Locate the cell with the specified text and output its [x, y] center coordinate. 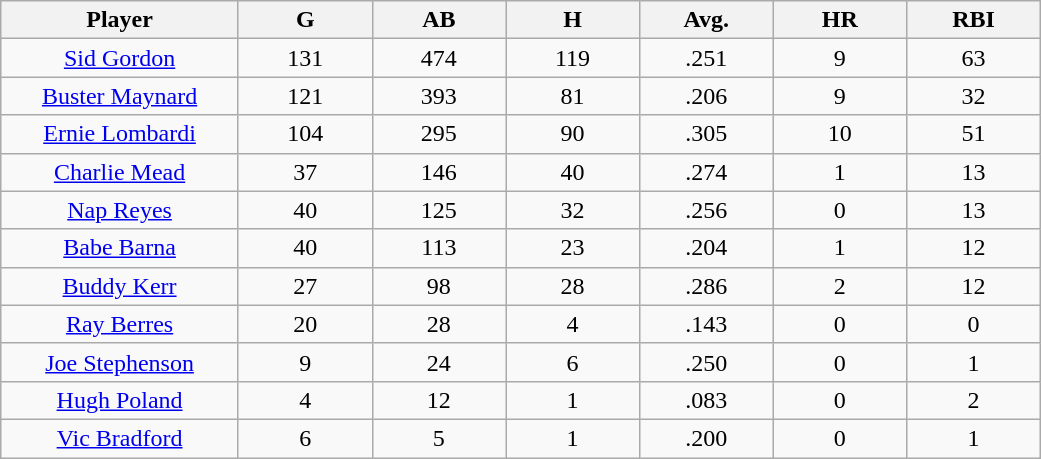
119 [573, 58]
24 [439, 362]
.256 [706, 210]
.083 [706, 400]
474 [439, 58]
.286 [706, 286]
.305 [706, 134]
Joe Stephenson [120, 362]
90 [573, 134]
Ernie Lombardi [120, 134]
AB [439, 20]
Sid Gordon [120, 58]
Avg. [706, 20]
51 [974, 134]
104 [305, 134]
Buster Maynard [120, 96]
393 [439, 96]
HR [840, 20]
H [573, 20]
113 [439, 248]
Nap Reyes [120, 210]
23 [573, 248]
131 [305, 58]
RBI [974, 20]
.200 [706, 438]
37 [305, 172]
G [305, 20]
.204 [706, 248]
Babe Barna [120, 248]
Player [120, 20]
.250 [706, 362]
98 [439, 286]
63 [974, 58]
5 [439, 438]
Hugh Poland [120, 400]
Vic Bradford [120, 438]
27 [305, 286]
Charlie Mead [120, 172]
Buddy Kerr [120, 286]
.143 [706, 324]
20 [305, 324]
Ray Berres [120, 324]
10 [840, 134]
125 [439, 210]
.206 [706, 96]
295 [439, 134]
.274 [706, 172]
121 [305, 96]
146 [439, 172]
81 [573, 96]
.251 [706, 58]
